Output the [x, y] coordinate of the center of the cell containing the given text.  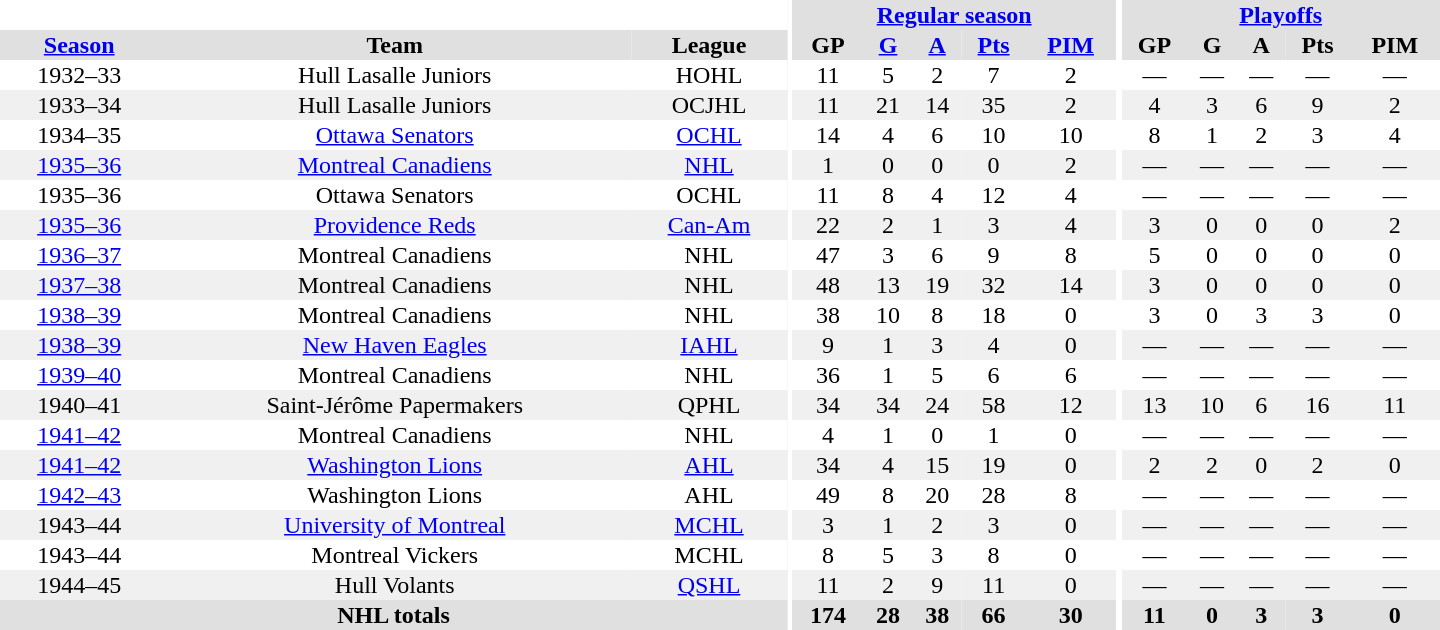
OCJHL [709, 105]
League [709, 45]
20 [938, 495]
15 [938, 465]
IAHL [709, 345]
16 [1318, 405]
1942–43 [79, 495]
Team [394, 45]
35 [994, 105]
HOHL [709, 75]
32 [994, 285]
1939–40 [79, 375]
1937–38 [79, 285]
1940–41 [79, 405]
30 [1070, 615]
1933–34 [79, 105]
Montreal Vickers [394, 555]
QPHL [709, 405]
1934–35 [79, 135]
Providence Reds [394, 225]
Playoffs [1280, 15]
7 [994, 75]
Can-Am [709, 225]
QSHL [709, 585]
Regular season [954, 15]
36 [828, 375]
Hull Volants [394, 585]
174 [828, 615]
58 [994, 405]
Season [79, 45]
NHL totals [394, 615]
66 [994, 615]
Saint-Jérôme Papermakers [394, 405]
New Haven Eagles [394, 345]
24 [938, 405]
1944–45 [79, 585]
University of Montreal [394, 525]
49 [828, 495]
1936–37 [79, 255]
47 [828, 255]
22 [828, 225]
18 [994, 315]
48 [828, 285]
21 [888, 105]
1932–33 [79, 75]
